Return the (X, Y) coordinate for the center point of the cell that contains the specified text.  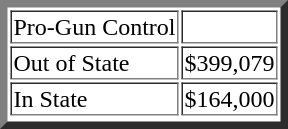
Pro-Gun Control (94, 26)
Out of State (94, 62)
$164,000 (230, 98)
In State (94, 98)
$399,079 (230, 62)
